Search for the cell housing the specified text and yield its [X, Y] center coordinate. 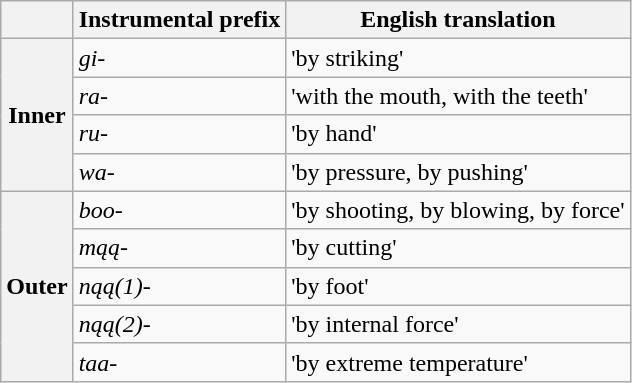
wa- [180, 172]
'by striking' [458, 58]
boo- [180, 210]
'by hand' [458, 134]
Instrumental prefix [180, 20]
taa- [180, 362]
'by foot' [458, 286]
'by shooting, by blowing, by force' [458, 210]
'by pressure, by pushing' [458, 172]
Outer [37, 286]
mąą- [180, 248]
Inner [37, 115]
nąą(2)- [180, 324]
'by internal force' [458, 324]
'with the mouth, with the teeth' [458, 96]
gi- [180, 58]
ra- [180, 96]
'by extreme temperature' [458, 362]
ru- [180, 134]
English translation [458, 20]
nąą(1)- [180, 286]
'by cutting' [458, 248]
